Search for the cell housing the specified text and yield its (x, y) center coordinate. 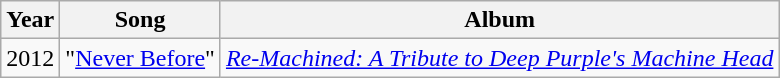
"Never Before" (140, 58)
Re-Machined: A Tribute to Deep Purple's Machine Head (500, 58)
2012 (30, 58)
Album (500, 20)
Year (30, 20)
Song (140, 20)
